Return (X, Y) of the center of cell containing provided text 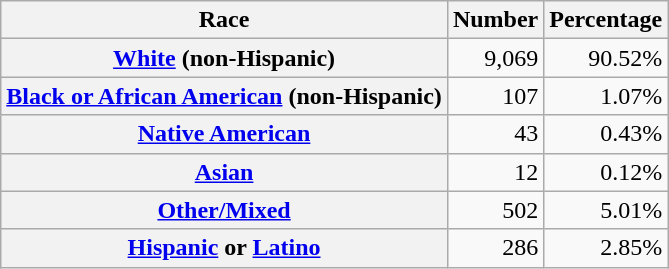
0.43% (606, 134)
107 (495, 96)
White (non-Hispanic) (224, 58)
1.07% (606, 96)
9,069 (495, 58)
5.01% (606, 210)
502 (495, 210)
43 (495, 134)
286 (495, 248)
Asian (224, 172)
Race (224, 20)
Hispanic or Latino (224, 248)
Black or African American (non-Hispanic) (224, 96)
90.52% (606, 58)
0.12% (606, 172)
Number (495, 20)
2.85% (606, 248)
Other/Mixed (224, 210)
Native American (224, 134)
12 (495, 172)
Percentage (606, 20)
